Capture the cell that displays the provided text and extract its [x, y] central coordinate. 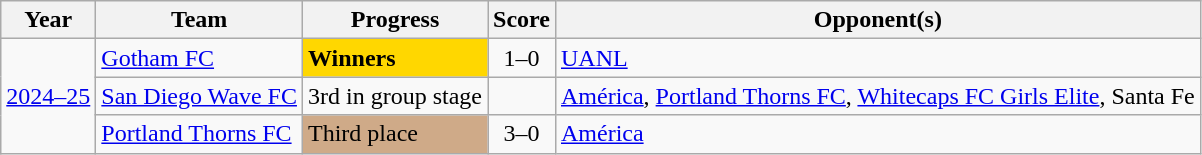
Portland Thorns FC [200, 134]
Progress [394, 20]
América, Portland Thorns FC, Whitecaps FC Girls Elite, Santa Fe [878, 96]
2024–25 [48, 96]
San Diego Wave FC [200, 96]
UANL [878, 58]
Team [200, 20]
Year [48, 20]
Score [522, 20]
3–0 [522, 134]
Winners [394, 58]
América [878, 134]
Opponent(s) [878, 20]
Gotham FC [200, 58]
Third place [394, 134]
3rd in group stage [394, 96]
1–0 [522, 58]
